Return [X, Y] of the center of cell containing provided text 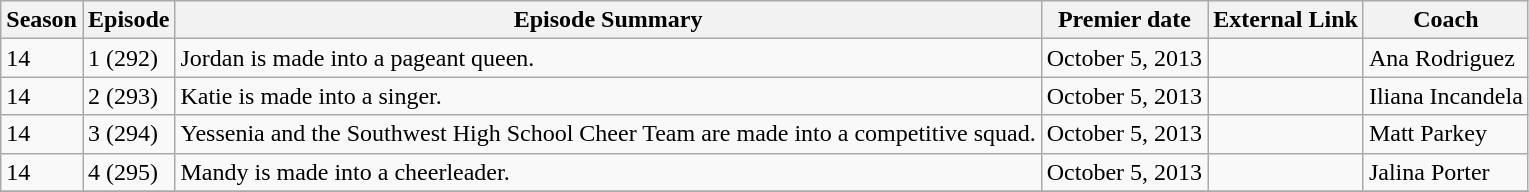
Ana Rodriguez [1446, 58]
Premier date [1124, 20]
4 (295) [128, 172]
Season [42, 20]
Episode Summary [608, 20]
Jordan is made into a pageant queen. [608, 58]
External Link [1286, 20]
Coach [1446, 20]
3 (294) [128, 134]
Jalina Porter [1446, 172]
Iliana Incandela [1446, 96]
2 (293) [128, 96]
Yessenia and the Southwest High School Cheer Team are made into a competitive squad. [608, 134]
Episode [128, 20]
1 (292) [128, 58]
Matt Parkey [1446, 134]
Katie is made into a singer. [608, 96]
Mandy is made into a cheerleader. [608, 172]
